Return the (X, Y) coordinate for the center point of the cell that contains the specified text.  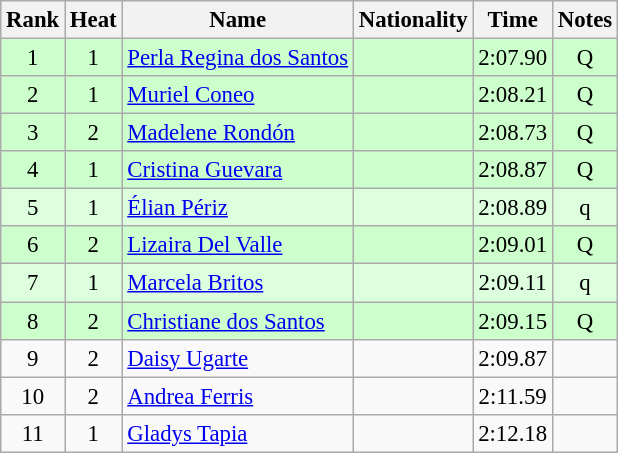
Madelene Rondón (238, 133)
Notes (584, 20)
10 (33, 396)
2:08.87 (513, 170)
Muriel Coneo (238, 95)
2:11.59 (513, 396)
4 (33, 170)
Rank (33, 20)
Gladys Tapia (238, 433)
2:12.18 (513, 433)
Name (238, 20)
2:08.21 (513, 95)
2:09.15 (513, 321)
Heat (94, 20)
Lizaira Del Valle (238, 245)
Time (513, 20)
2:09.01 (513, 245)
Daisy Ugarte (238, 358)
3 (33, 133)
5 (33, 208)
2:09.11 (513, 283)
6 (33, 245)
Andrea Ferris (238, 396)
2:08.89 (513, 208)
7 (33, 283)
Cristina Guevara (238, 170)
8 (33, 321)
Christiane dos Santos (238, 321)
Nationality (412, 20)
2:08.73 (513, 133)
Perla Regina dos Santos (238, 58)
2:09.87 (513, 358)
2:07.90 (513, 58)
9 (33, 358)
Élian Périz (238, 208)
Marcela Britos (238, 283)
11 (33, 433)
